Capture the cell that displays the provided text and extract its (x, y) central coordinate. 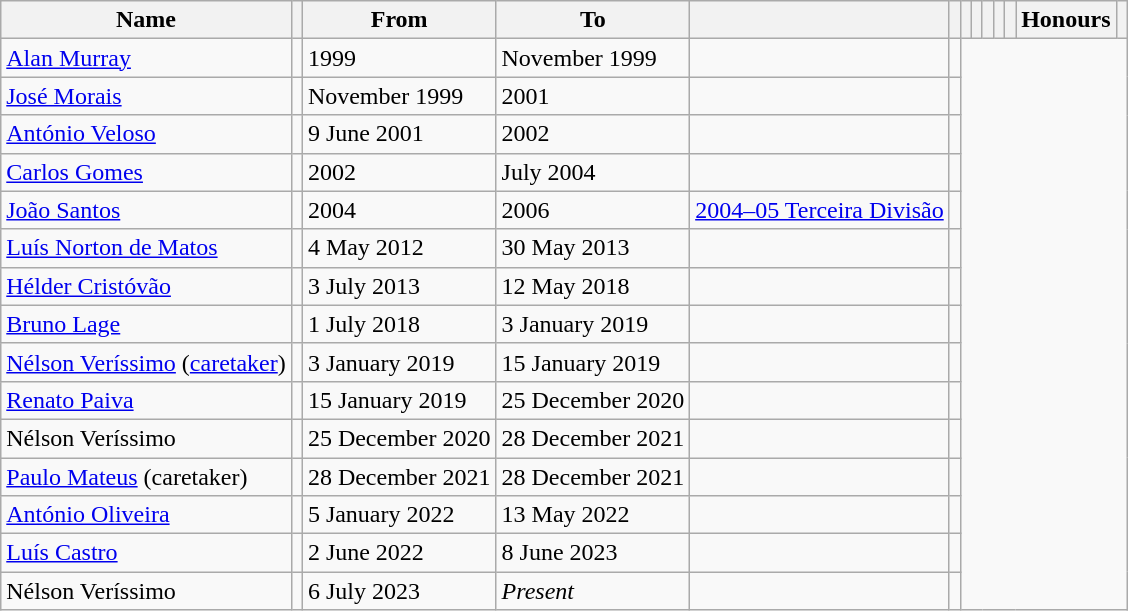
To (593, 20)
Carlos Gomes (146, 172)
António Veloso (146, 134)
13 May 2022 (593, 515)
July 2004 (593, 172)
9 June 2001 (399, 134)
8 June 2023 (593, 553)
Name (146, 20)
Honours (1066, 20)
António Oliveira (146, 515)
5 January 2022 (399, 515)
Renato Paiva (146, 400)
2001 (593, 96)
José Morais (146, 96)
Luís Castro (146, 553)
12 May 2018 (593, 286)
Paulo Mateus (caretaker) (146, 477)
2004–05 Terceira Divisão (820, 210)
2006 (593, 210)
6 July 2023 (399, 591)
3 July 2013 (399, 286)
From (399, 20)
Bruno Lage (146, 324)
2004 (399, 210)
Present (593, 591)
Alan Murray (146, 58)
2 June 2022 (399, 553)
João Santos (146, 210)
1999 (399, 58)
1 July 2018 (399, 324)
30 May 2013 (593, 248)
4 May 2012 (399, 248)
Luís Norton de Matos (146, 248)
Nélson Veríssimo (caretaker) (146, 362)
Hélder Cristóvão (146, 286)
